Identify which cell holds the provided text, then report its [x, y] central coordinate. 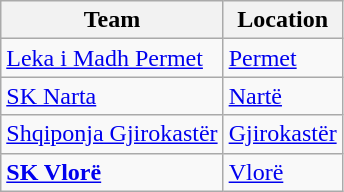
Permet [282, 58]
Team [112, 20]
Gjirokastër [282, 134]
Leka i Madh Permet [112, 58]
Nartë [282, 96]
Location [282, 20]
Vlorë [282, 172]
SK Narta [112, 96]
SK Vlorë [112, 172]
Shqiponja Gjirokastër [112, 134]
